Find where the given text appears and provide that cell's center as [x, y] coordinate. 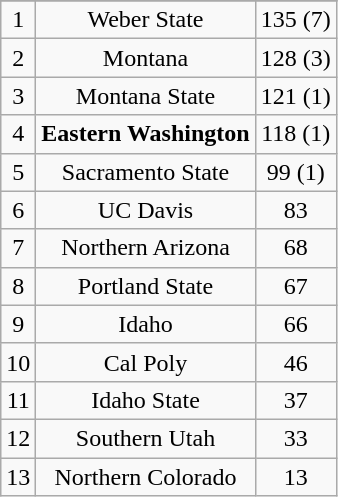
10 [18, 362]
33 [296, 438]
Cal Poly [146, 362]
67 [296, 286]
11 [18, 400]
8 [18, 286]
3 [18, 96]
Northern Colorado [146, 477]
46 [296, 362]
Southern Utah [146, 438]
1 [18, 20]
135 (7) [296, 20]
Portland State [146, 286]
Idaho State [146, 400]
Montana [146, 58]
Weber State [146, 20]
37 [296, 400]
99 (1) [296, 172]
5 [18, 172]
UC Davis [146, 210]
83 [296, 210]
7 [18, 248]
12 [18, 438]
118 (1) [296, 134]
121 (1) [296, 96]
66 [296, 324]
68 [296, 248]
9 [18, 324]
Idaho [146, 324]
2 [18, 58]
Northern Arizona [146, 248]
4 [18, 134]
Sacramento State [146, 172]
Eastern Washington [146, 134]
6 [18, 210]
128 (3) [296, 58]
Montana State [146, 96]
